Capture the cell that displays the provided text and extract its (x, y) central coordinate. 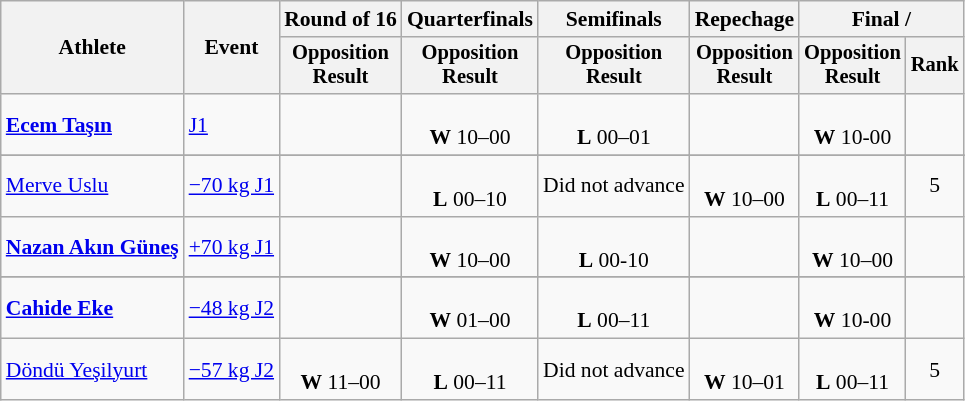
Athlete (92, 48)
Quarterfinals (470, 19)
L 00-10 (614, 248)
Event (232, 48)
Repechage (745, 19)
−57 kg J2 (232, 370)
L 00–10 (470, 186)
Nazan Akın Güneş (92, 248)
Final / (881, 19)
+70 kg J1 (232, 248)
L 00–01 (614, 124)
−48 kg J2 (232, 308)
W 11–00 (340, 370)
−70 kg J1 (232, 186)
Cahide Eke (92, 308)
Semifinals (614, 19)
Ecem Taşın (92, 124)
W 01–00 (470, 308)
Round of 16 (340, 19)
J1 (232, 124)
Döndü Yeşilyurt (92, 370)
Merve Uslu (92, 186)
Rank (935, 66)
W 10–01 (745, 370)
